Provide the (x, y) coordinate of the cell's center where the given text is located.  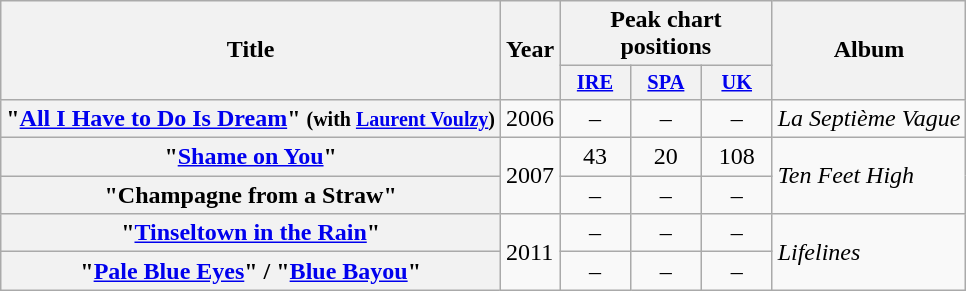
UK (736, 83)
20 (666, 157)
Album (869, 50)
"Pale Blue Eyes" / "Blue Bayou" (251, 271)
Year (530, 50)
108 (736, 157)
"All I Have to Do Is Dream" (with Laurent Voulzy) (251, 118)
43 (596, 157)
Peak chart positions (666, 34)
"Shame on You" (251, 157)
2006 (530, 118)
La Septième Vague (869, 118)
"Tinseltown in the Rain" (251, 233)
2007 (530, 176)
Ten Feet High (869, 176)
IRE (596, 83)
Lifelines (869, 252)
"Champagne from a Straw" (251, 195)
2011 (530, 252)
SPA (666, 83)
Title (251, 50)
